From the cell containing the given text, extract its center point as (x, y) coordinate. 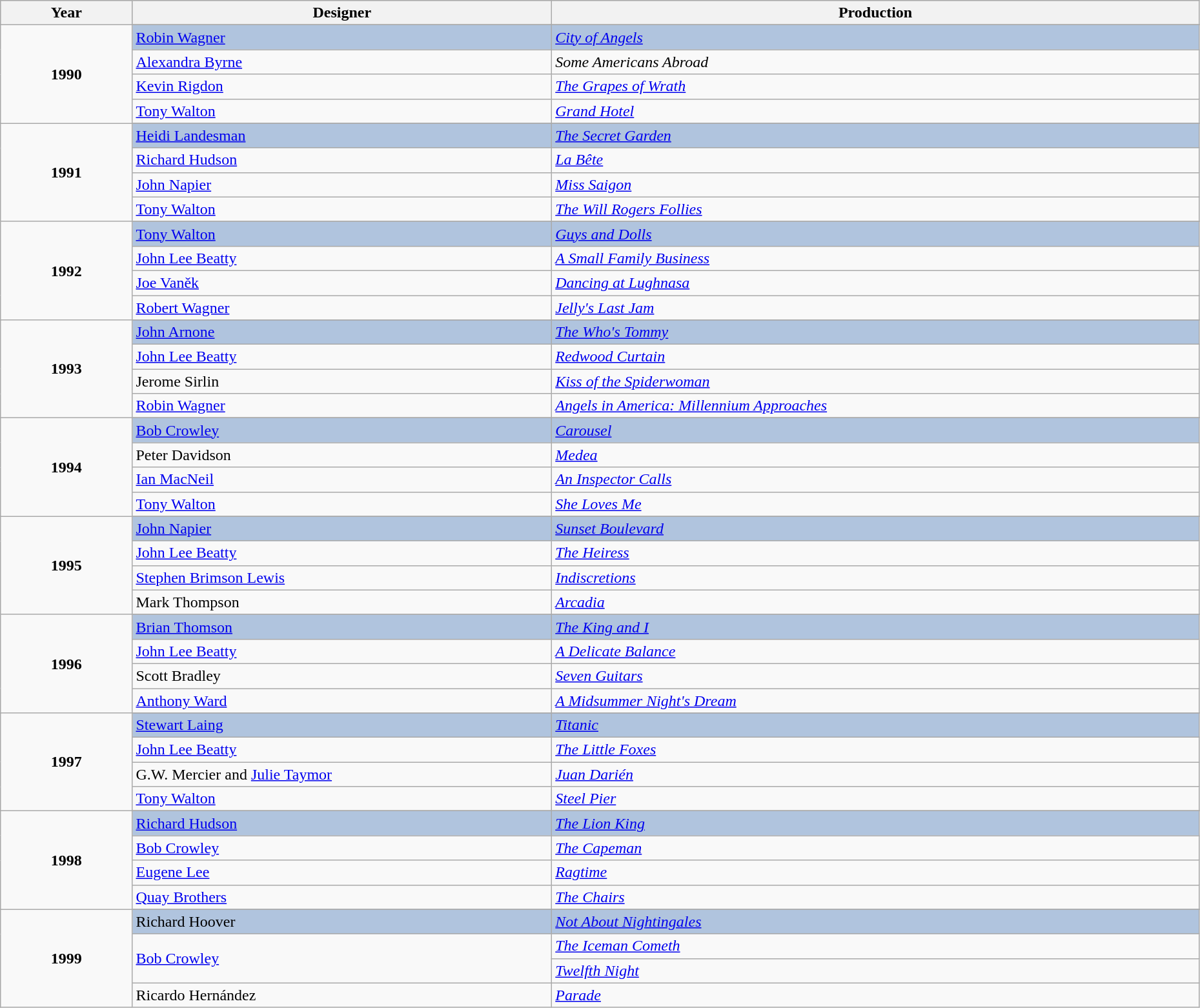
The King and I (875, 627)
Scott Bradley (342, 676)
The Will Rogers Follies (875, 209)
The Capeman (875, 848)
1991 (66, 172)
A Delicate Balance (875, 651)
Juan Darién (875, 774)
The Little Foxes (875, 750)
Guys and Dolls (875, 234)
1990 (66, 74)
Parade (875, 995)
Brian Thomson (342, 627)
Carousel (875, 430)
Eugene Lee (342, 872)
Richard Hoover (342, 922)
Miss Saigon (875, 185)
Grand Hotel (875, 111)
Stewart Laing (342, 725)
Designer (342, 13)
Not About Nightingales (875, 922)
The Grapes of Wrath (875, 86)
City of Angels (875, 37)
1998 (66, 860)
1994 (66, 467)
Heidi Landesman (342, 136)
Peter Davidson (342, 455)
The Iceman Cometh (875, 946)
Robert Wagner (342, 308)
Jerome Sirlin (342, 381)
A Midsummer Night's Dream (875, 700)
G.W. Mercier and Julie Taymor (342, 774)
Quay Brothers (342, 897)
Ian MacNeil (342, 479)
1995 (66, 565)
Sunset Boulevard (875, 529)
Production (875, 13)
An Inspector Calls (875, 479)
The Chairs (875, 897)
1996 (66, 663)
Anthony Ward (342, 700)
Arcadia (875, 602)
La Bête (875, 160)
1992 (66, 270)
She Loves Me (875, 504)
Ricardo Hernández (342, 995)
Medea (875, 455)
The Who's Tommy (875, 332)
The Lion King (875, 823)
Ragtime (875, 872)
Mark Thompson (342, 602)
Kevin Rigdon (342, 86)
Redwood Curtain (875, 357)
Year (66, 13)
Indiscretions (875, 578)
Angels in America: Millennium Approaches (875, 406)
Twelfth Night (875, 971)
1997 (66, 762)
Dancing at Lughnasa (875, 283)
Seven Guitars (875, 676)
John Arnone (342, 332)
Joe Vaněk (342, 283)
The Heiress (875, 553)
A Small Family Business (875, 258)
1993 (66, 369)
1999 (66, 958)
Jelly's Last Jam (875, 308)
Some Americans Abroad (875, 62)
Kiss of the Spiderwoman (875, 381)
The Secret Garden (875, 136)
Titanic (875, 725)
Stephen Brimson Lewis (342, 578)
Alexandra Byrne (342, 62)
Steel Pier (875, 799)
